Capture the cell that displays the provided text and extract its [x, y] central coordinate. 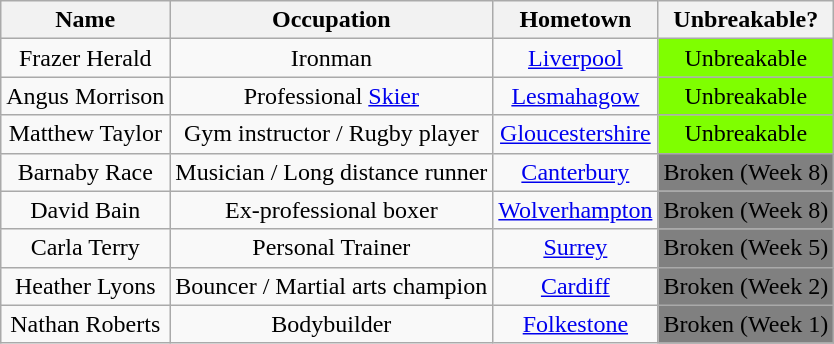
Ex-professional boxer [332, 210]
Gym instructor / Rugby player [332, 134]
Bodybuilder [332, 324]
Unbreakable? [746, 20]
Barnaby Race [86, 172]
David Bain [86, 210]
Name [86, 20]
Broken (Week 1) [746, 324]
Cardiff [576, 286]
Broken (Week 2) [746, 286]
Matthew Taylor [86, 134]
Broken (Week 5) [746, 248]
Personal Trainer [332, 248]
Liverpool [576, 58]
Folkestone [576, 324]
Ironman [332, 58]
Carla Terry [86, 248]
Angus Morrison [86, 96]
Canterbury [576, 172]
Nathan Roberts [86, 324]
Musician / Long distance runner [332, 172]
Lesmahagow [576, 96]
Heather Lyons [86, 286]
Hometown [576, 20]
Occupation [332, 20]
Wolverhampton [576, 210]
Bouncer / Martial arts champion [332, 286]
Frazer Herald [86, 58]
Professional Skier [332, 96]
Gloucestershire [576, 134]
Surrey [576, 248]
